Pinpoint the cell where the given text exists, returning its [X, Y] midpoint coordinate. 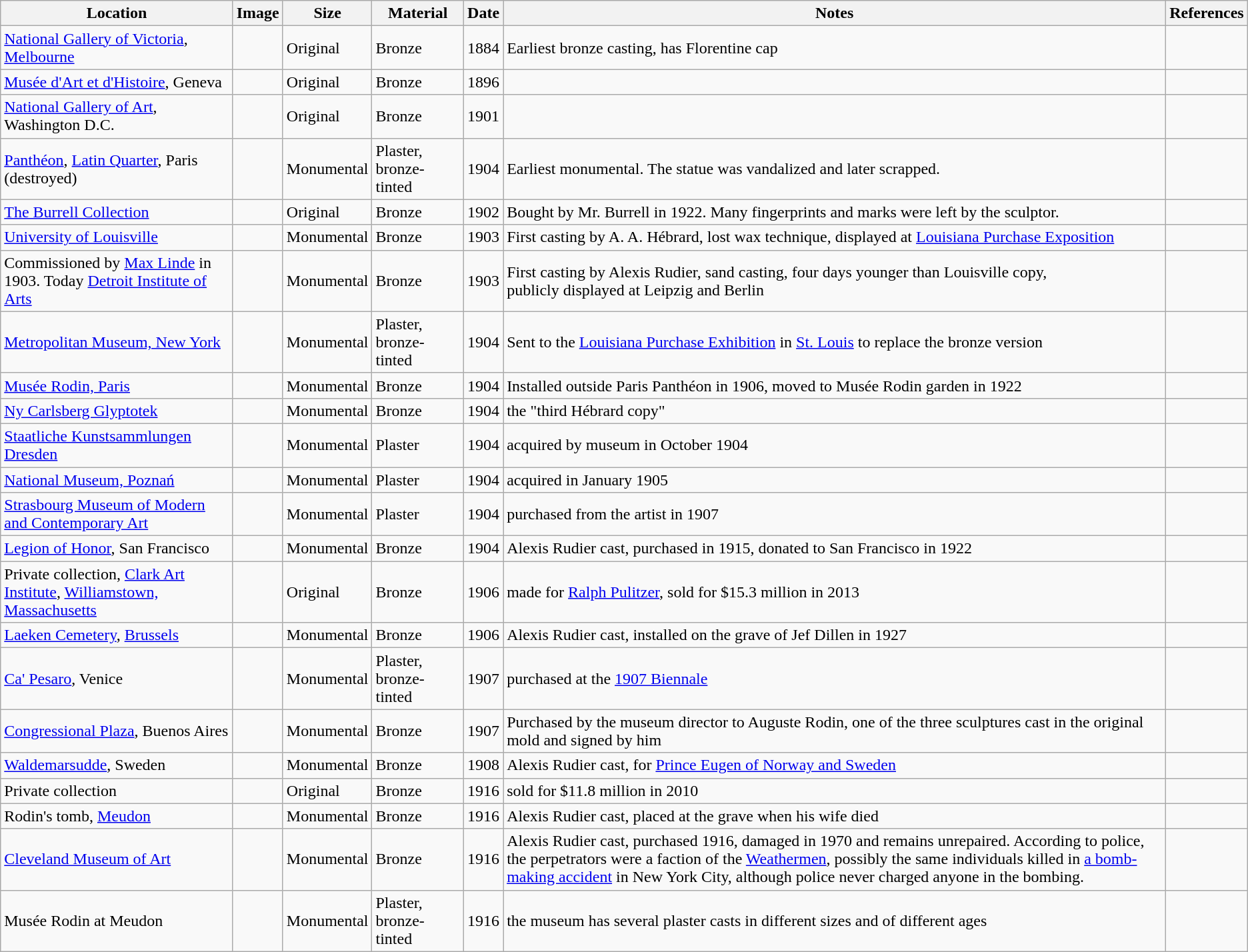
Musée d'Art et d'Histoire, Geneva [117, 82]
Laeken Cemetery, Brussels [117, 635]
National Museum, Poznań [117, 479]
Musée Rodin, Paris [117, 385]
National Gallery of Victoria, Melbourne [117, 48]
References [1207, 13]
1884 [484, 48]
Legion of Honor, San Francisco [117, 549]
Size [327, 13]
1896 [484, 82]
Strasbourg Museum of Modern and Contemporary Art [117, 515]
1901 [484, 116]
Rodin's tomb, Meudon [117, 816]
Material [418, 13]
Sent to the Louisiana Purchase Exhibition in St. Louis to replace the bronze version [835, 342]
Panthéon, Latin Quarter, Paris (destroyed) [117, 169]
Metropolitan Museum, New York [117, 342]
made for Ralph Pulitzer, sold for $15.3 million in 2013 [835, 592]
Earliest monumental. The statue was vandalized and later scrapped. [835, 169]
Notes [835, 13]
purchased from the artist in 1907 [835, 515]
Installed outside Paris Panthéon in 1906, moved to Musée Rodin garden in 1922 [835, 385]
Ny Carlsberg Glyptotek [117, 411]
Alexis Rudier cast, placed at the grave when his wife died [835, 816]
Purchased by the museum director to Auguste Rodin, one of the three sculptures cast in the original mold and signed by him [835, 731]
Date [484, 13]
Private collection [117, 791]
Image [257, 13]
Alexis Rudier cast, for Prince Eugen of Norway and Sweden [835, 765]
University of Louisville [117, 237]
Alexis Rudier cast, installed on the grave of Jef Dillen in 1927 [835, 635]
acquired in January 1905 [835, 479]
First casting by Alexis Rudier, sand casting, four days younger than Louisville copy, publicly displayed at Leipzig and Berlin [835, 281]
Location [117, 13]
Private collection, Clark Art Institute, Williamstown, Massachusetts [117, 592]
purchased at the 1907 Biennale [835, 679]
the "third Hébrard copy" [835, 411]
Commissioned by Max Linde in 1903. Today Detroit Institute of Arts [117, 281]
Cleveland Museum of Art [117, 859]
Staatliche Kunstsammlungen Dresden [117, 445]
National Gallery of Art, Washington D.C. [117, 116]
Waldemarsudde, Sweden [117, 765]
sold for $11.8 million in 2010 [835, 791]
Earliest bronze casting, has Florentine cap [835, 48]
acquired by museum in October 1904 [835, 445]
Congressional Plaza, Buenos Aires [117, 731]
Bought by Mr. Burrell in 1922. Many fingerprints and marks were left by the sculptor. [835, 212]
Musée Rodin at Meudon [117, 921]
1908 [484, 765]
Ca' Pesaro, Venice [117, 679]
Alexis Rudier cast, purchased in 1915, donated to San Francisco in 1922 [835, 549]
The Burrell Collection [117, 212]
First casting by A. A. Hébrard, lost wax technique, displayed at Louisiana Purchase Exposition [835, 237]
1902 [484, 212]
the museum has several plaster casts in different sizes and of different ages [835, 921]
